Determine the [X, Y] coordinate at the center of the cell enclosing the given text.  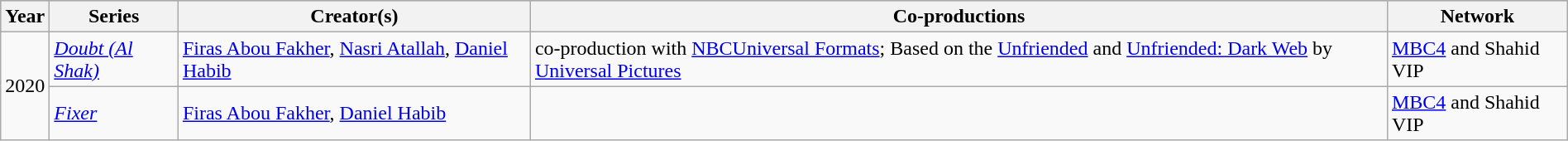
Series [114, 17]
co-production with NBCUniversal Formats; Based on the Unfriended and Unfriended: Dark Web by Universal Pictures [958, 60]
Fixer [114, 113]
Firas Abou Fakher, Nasri Atallah, Daniel Habib [354, 60]
Firas Abou Fakher, Daniel Habib [354, 113]
2020 [25, 86]
Creator(s) [354, 17]
Network [1477, 17]
Co-productions [958, 17]
Year [25, 17]
Doubt (Al Shak) [114, 60]
